Return the [X, Y] coordinate for the center point of the cell that contains the specified text.  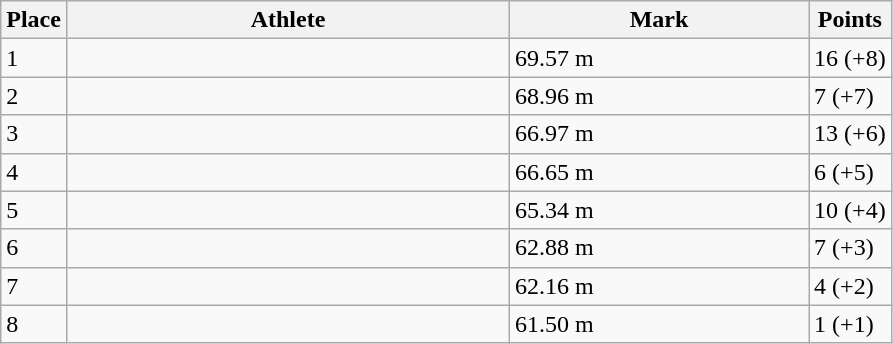
8 [34, 324]
Place [34, 20]
65.34 m [660, 210]
10 (+4) [850, 210]
69.57 m [660, 58]
7 (+3) [850, 248]
13 (+6) [850, 134]
4 (+2) [850, 286]
6 [34, 248]
3 [34, 134]
62.88 m [660, 248]
Athlete [288, 20]
6 (+5) [850, 172]
66.65 m [660, 172]
16 (+8) [850, 58]
1 (+1) [850, 324]
7 [34, 286]
Points [850, 20]
62.16 m [660, 286]
66.97 m [660, 134]
4 [34, 172]
Mark [660, 20]
61.50 m [660, 324]
1 [34, 58]
68.96 m [660, 96]
2 [34, 96]
7 (+7) [850, 96]
5 [34, 210]
